Capture the cell that displays the provided text and extract its [x, y] central coordinate. 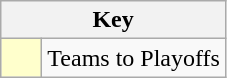
Key [114, 20]
Teams to Playoffs [134, 58]
